Return [X, Y] of the center of cell containing provided text 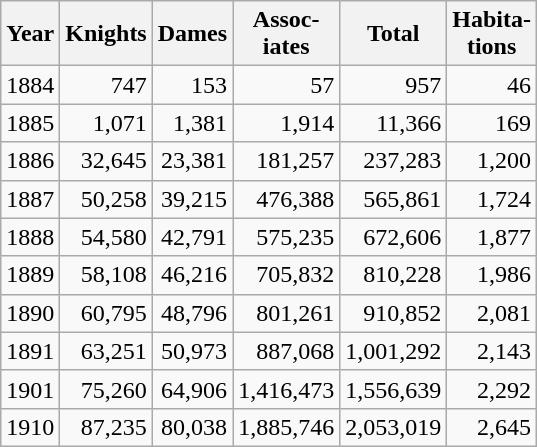
2,143 [492, 351]
1,200 [492, 161]
801,261 [286, 313]
1891 [30, 351]
910,852 [394, 313]
1,877 [492, 237]
1910 [30, 427]
153 [192, 85]
2,053,019 [394, 427]
1,724 [492, 199]
50,258 [106, 199]
1,416,473 [286, 389]
48,796 [192, 313]
1,914 [286, 123]
Dames [192, 34]
46,216 [192, 275]
181,257 [286, 161]
39,215 [192, 199]
672,606 [394, 237]
1,885,746 [286, 427]
64,906 [192, 389]
1,986 [492, 275]
2,081 [492, 313]
58,108 [106, 275]
2,292 [492, 389]
1884 [30, 85]
46 [492, 85]
1890 [30, 313]
Assoc-iates [286, 34]
957 [394, 85]
237,283 [394, 161]
50,973 [192, 351]
1,556,639 [394, 389]
1886 [30, 161]
810,228 [394, 275]
747 [106, 85]
11,366 [394, 123]
Year [30, 34]
1888 [30, 237]
1,001,292 [394, 351]
2,645 [492, 427]
1885 [30, 123]
42,791 [192, 237]
565,861 [394, 199]
23,381 [192, 161]
63,251 [106, 351]
705,832 [286, 275]
1889 [30, 275]
Total [394, 34]
60,795 [106, 313]
80,038 [192, 427]
Knights [106, 34]
575,235 [286, 237]
32,645 [106, 161]
887,068 [286, 351]
75,260 [106, 389]
1,071 [106, 123]
1901 [30, 389]
1,381 [192, 123]
169 [492, 123]
87,235 [106, 427]
54,580 [106, 237]
57 [286, 85]
1887 [30, 199]
476,388 [286, 199]
Habita-tions [492, 34]
